From the cell containing the given text, extract its center point as (x, y) coordinate. 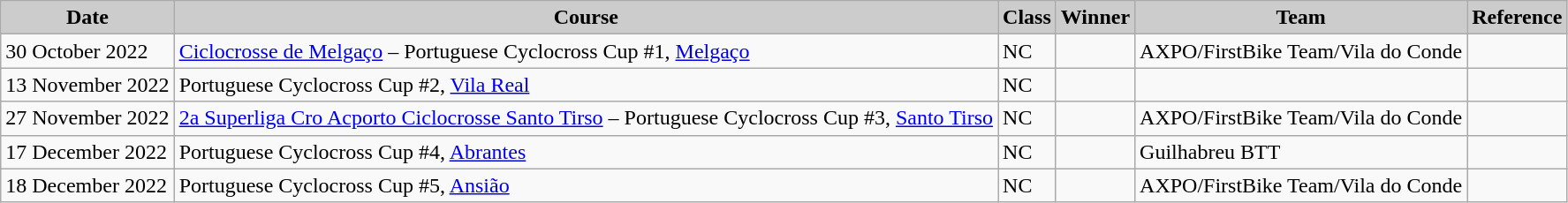
Course (586, 18)
30 October 2022 (87, 51)
Date (87, 18)
Reference (1518, 18)
17 December 2022 (87, 152)
18 December 2022 (87, 185)
Portuguese Cyclocross Cup #5, Ansião (586, 185)
Portuguese Cyclocross Cup #4, Abrantes (586, 152)
27 November 2022 (87, 118)
Winner (1095, 18)
Class (1027, 18)
2a Superliga Cro Acporto Ciclocrosse Santo Tirso – Portuguese Cyclocross Cup #3, Santo Tirso (586, 118)
Portuguese Cyclocross Cup #2, Vila Real (586, 85)
Ciclocrosse de Melgaço – Portuguese Cyclocross Cup #1, Melgaço (586, 51)
13 November 2022 (87, 85)
Guilhabreu BTT (1301, 152)
Team (1301, 18)
